Search for the cell housing the specified text and yield its [X, Y] center coordinate. 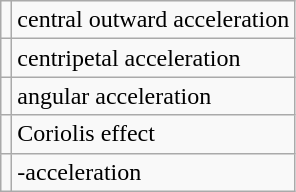
angular acceleration [154, 96]
Coriolis effect [154, 134]
-acceleration [154, 172]
central outward acceleration [154, 20]
centripetal acceleration [154, 58]
